For the text-containing cell, return its midpoint in [X, Y] coordinate format. 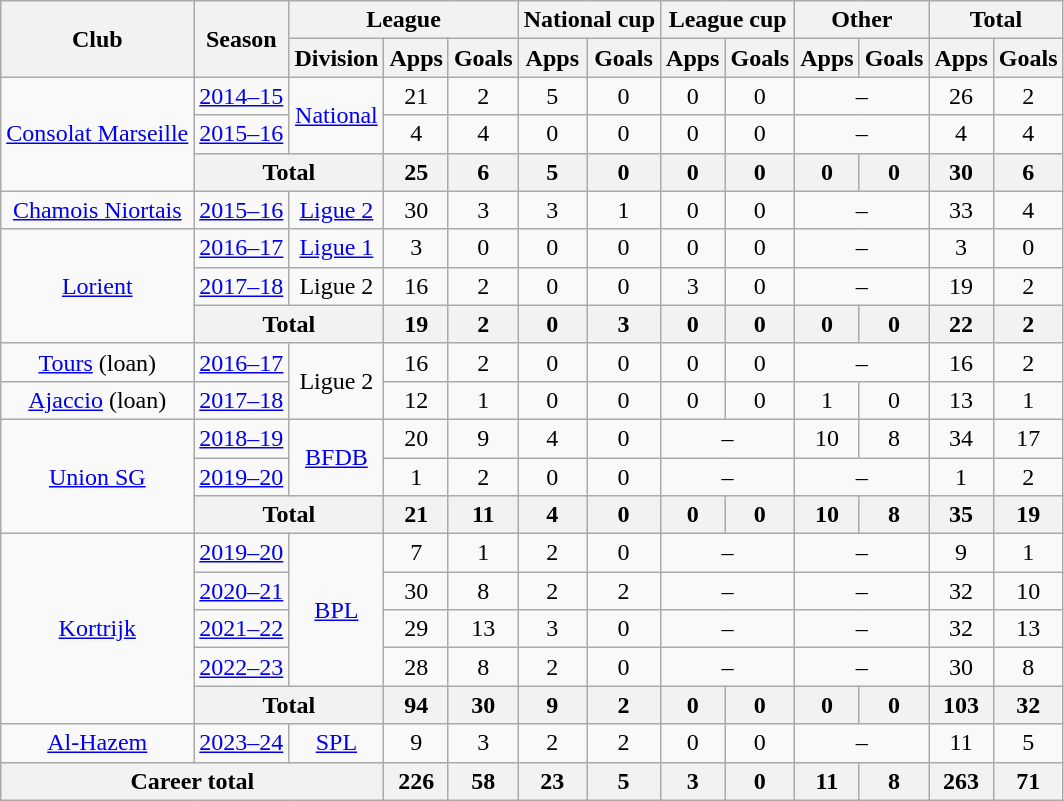
Other [862, 20]
263 [961, 781]
Career total [192, 781]
League cup [728, 20]
17 [1028, 438]
33 [961, 210]
12 [416, 400]
BPL [336, 610]
29 [416, 629]
58 [483, 781]
2020–21 [242, 591]
2018–19 [242, 438]
Club [98, 39]
25 [416, 172]
Ajaccio (loan) [98, 400]
Union SG [98, 476]
2021–22 [242, 629]
94 [416, 705]
Chamois Niortais [98, 210]
SPL [336, 743]
Consolat Marseille [98, 134]
226 [416, 781]
Lorient [98, 286]
26 [961, 96]
35 [961, 515]
22 [961, 324]
20 [416, 438]
Season [242, 39]
Kortrijk [98, 629]
34 [961, 438]
Tours (loan) [98, 362]
National [336, 115]
23 [552, 781]
7 [416, 553]
League [404, 20]
28 [416, 667]
BFDB [336, 457]
National cup [589, 20]
Al-Hazem [98, 743]
103 [961, 705]
2023–24 [242, 743]
71 [1028, 781]
2014–15 [242, 96]
2022–23 [242, 667]
Ligue 1 [336, 248]
Division [336, 58]
